Return the (X, Y) coordinate for the center point of the cell that contains the specified text.  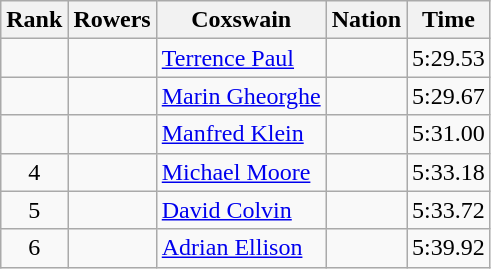
Nation (366, 20)
Rank (34, 20)
5:39.92 (449, 248)
Marin Gheorghe (241, 96)
5:29.53 (449, 58)
Manfred Klein (241, 134)
5:33.18 (449, 172)
5:29.67 (449, 96)
Coxswain (241, 20)
Michael Moore (241, 172)
David Colvin (241, 210)
Rowers (112, 20)
Terrence Paul (241, 58)
6 (34, 248)
Time (449, 20)
5:31.00 (449, 134)
Adrian Ellison (241, 248)
4 (34, 172)
5:33.72 (449, 210)
5 (34, 210)
